Locate the cell with the specified text and output its (x, y) center coordinate. 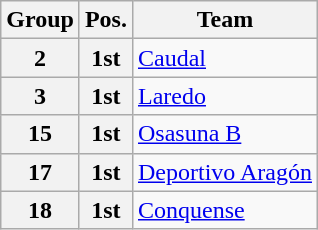
Pos. (106, 20)
Conquense (224, 210)
2 (40, 58)
Deportivo Aragón (224, 172)
Laredo (224, 96)
Osasuna B (224, 134)
15 (40, 134)
3 (40, 96)
17 (40, 172)
Group (40, 20)
Caudal (224, 58)
18 (40, 210)
Team (224, 20)
